Pinpoint the cell where the given text exists, returning its [x, y] midpoint coordinate. 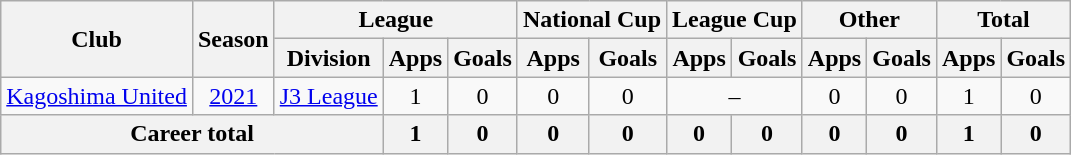
League [396, 20]
Career total [192, 134]
League Cup [735, 20]
J3 League [328, 96]
Division [328, 58]
Season [233, 39]
– [735, 96]
Kagoshima United [97, 96]
National Cup [592, 20]
Other [869, 20]
Club [97, 39]
2021 [233, 96]
Total [1003, 20]
